Search for the cell housing the specified text and yield its (X, Y) center coordinate. 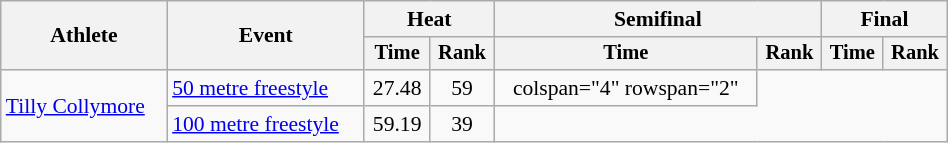
59 (462, 88)
100 metre freestyle (266, 124)
Final (885, 19)
Event (266, 36)
50 metre freestyle (266, 88)
Heat (429, 19)
Semifinal (658, 19)
59.19 (397, 124)
27.48 (397, 88)
39 (462, 124)
colspan="4" rowspan="2" (626, 88)
Tilly Collymore (84, 106)
Athlete (84, 36)
